Identify which cell holds the provided text, then report its (x, y) central coordinate. 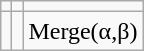
Merge(α,β) (83, 31)
